Capture the cell that displays the provided text and extract its (x, y) central coordinate. 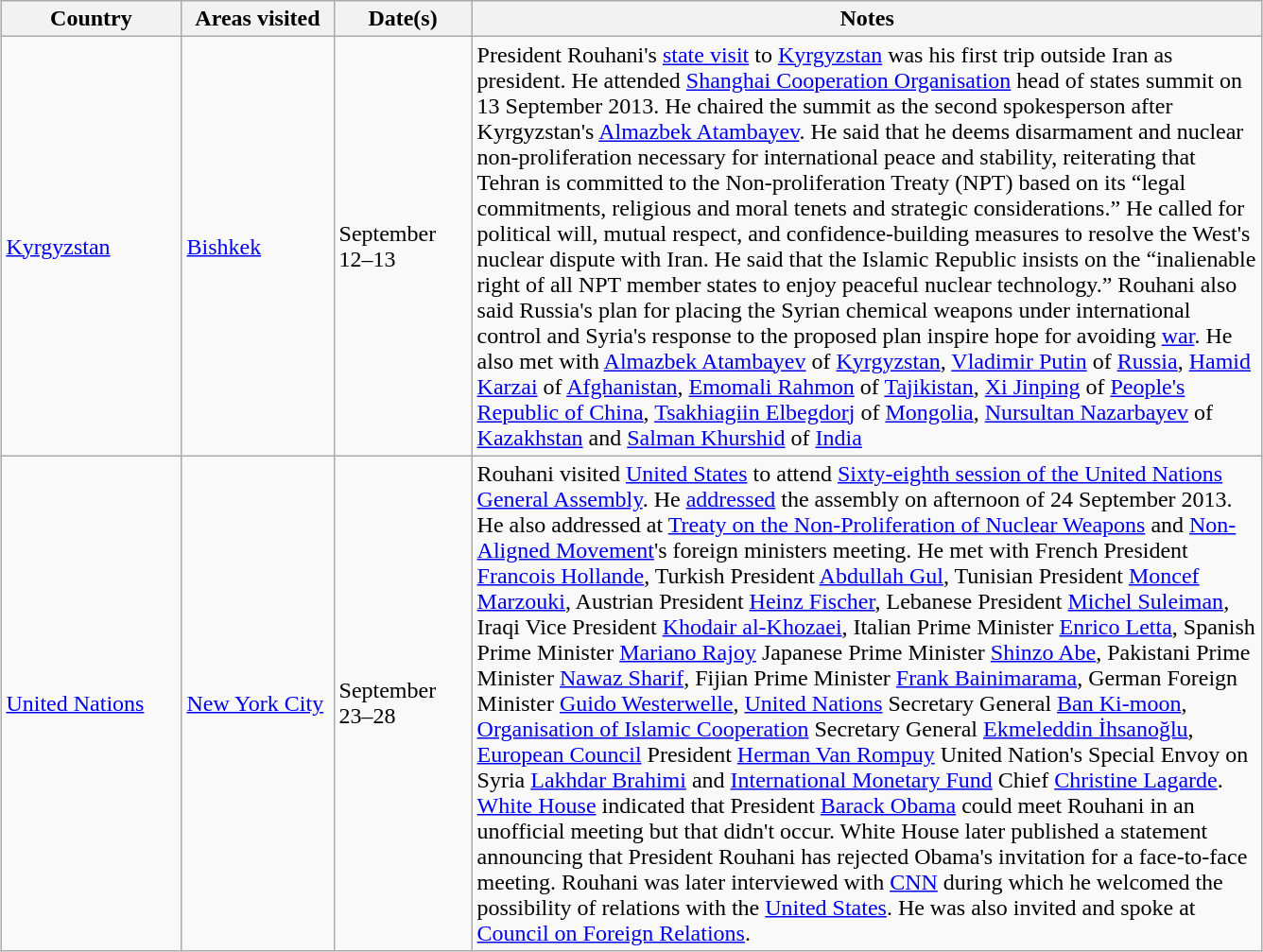
Notes (867, 19)
September 23–28 (403, 703)
Bishkek (257, 246)
United Nations (91, 703)
Areas visited (257, 19)
Date(s) (403, 19)
New York City (257, 703)
September 12–13 (403, 246)
Kyrgyzstan (91, 246)
Country (91, 19)
